Find where the given text appears and provide that cell's center as (x, y) coordinate. 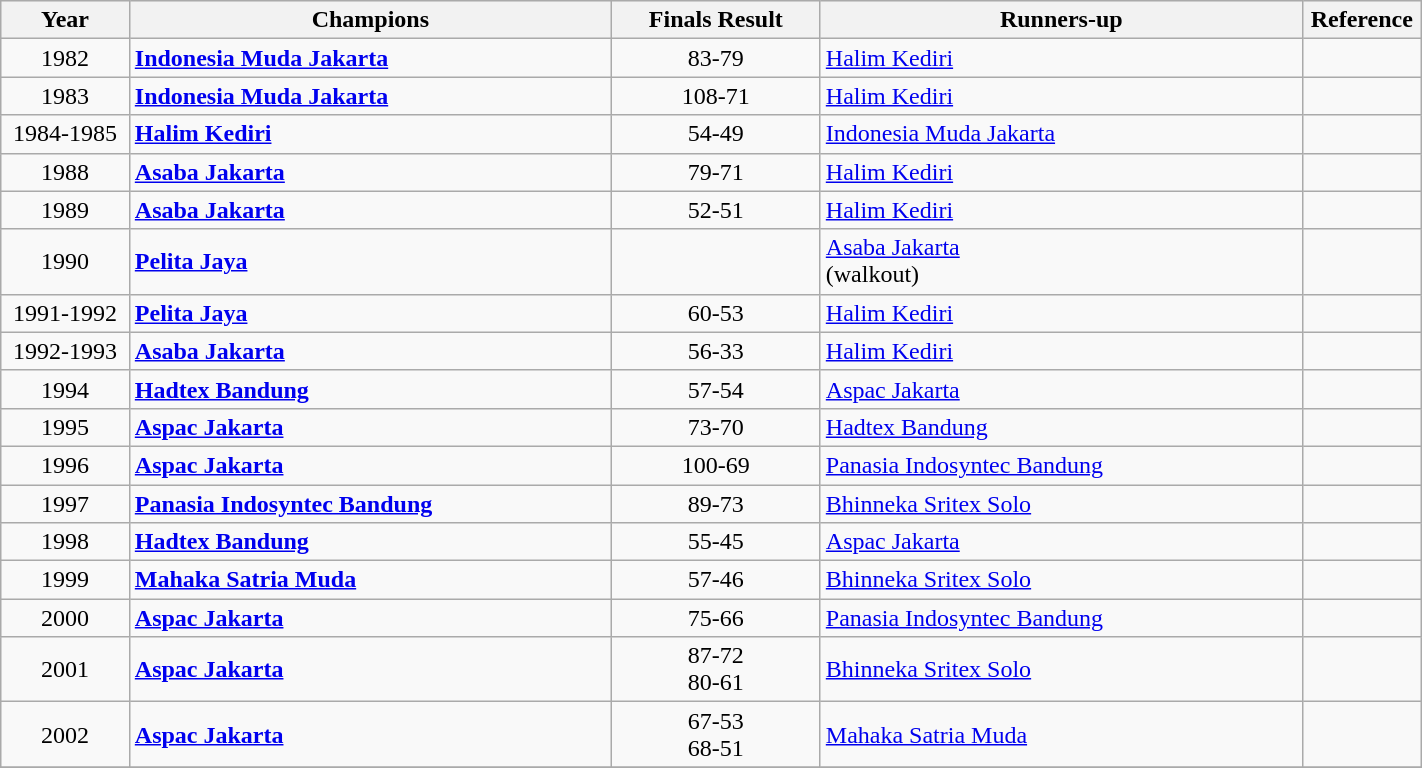
54-49 (716, 134)
1983 (66, 96)
1989 (66, 210)
1999 (66, 580)
2000 (66, 618)
2001 (66, 670)
Year (66, 20)
1984-1985 (66, 134)
1997 (66, 503)
108-71 (716, 96)
1982 (66, 58)
52-51 (716, 210)
87-7280-61 (716, 670)
1996 (66, 465)
55-45 (716, 542)
1994 (66, 389)
1995 (66, 427)
Runners-up (1061, 20)
75-66 (716, 618)
2002 (66, 734)
Reference (1362, 20)
56-33 (716, 351)
83-79 (716, 58)
57-46 (716, 580)
1990 (66, 262)
60-53 (716, 313)
79-71 (716, 172)
Finals Result (716, 20)
1992-1993 (66, 351)
Asaba Jakarta(walkout) (1061, 262)
67-5368-51 (716, 734)
Champions (370, 20)
100-69 (716, 465)
89-73 (716, 503)
57-54 (716, 389)
1988 (66, 172)
1998 (66, 542)
73-70 (716, 427)
1991-1992 (66, 313)
